Pinpoint the cell where the given text exists, returning its [x, y] midpoint coordinate. 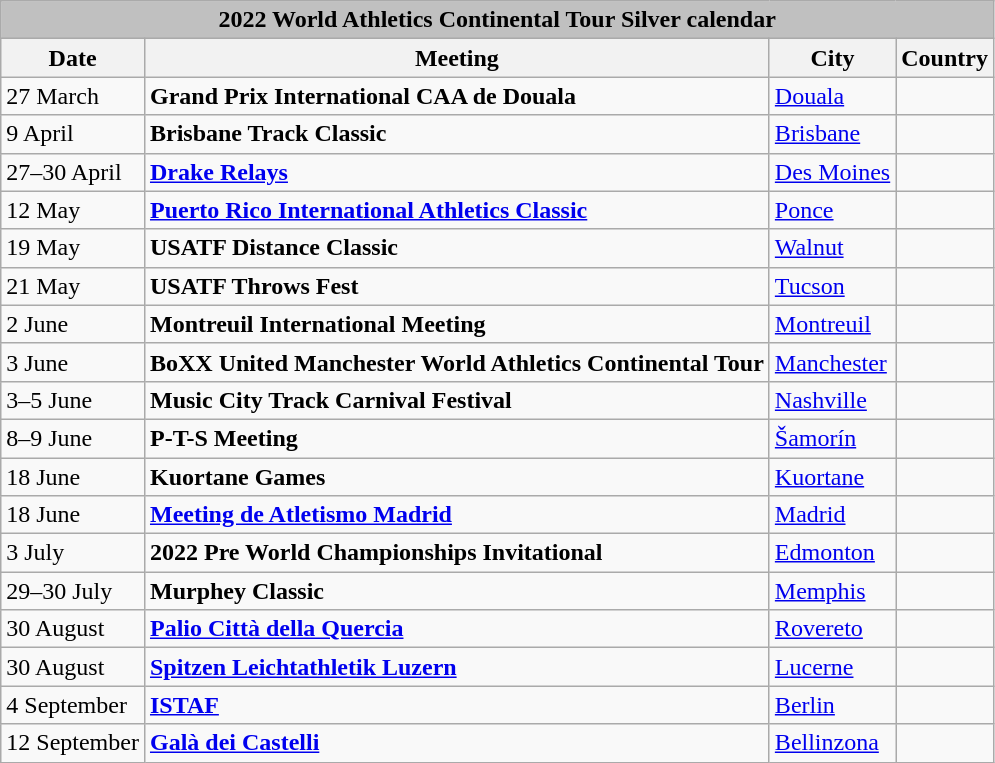
Murphey Classic [456, 591]
Madrid [832, 515]
12 September [73, 743]
Brisbane [832, 134]
Grand Prix International CAA de Douala [456, 96]
29–30 July [73, 591]
3–5 June [73, 400]
3 July [73, 553]
Montreuil International Meeting [456, 324]
City [832, 58]
Palio Città della Quercia [456, 629]
Nashville [832, 400]
27–30 April [73, 172]
Šamorín [832, 438]
21 May [73, 286]
2 June [73, 324]
19 May [73, 248]
Brisbane Track Classic [456, 134]
Meeting [456, 58]
Meeting de Atletismo Madrid [456, 515]
8–9 June [73, 438]
Edmonton [832, 553]
Drake Relays [456, 172]
2022 World Athletics Continental Tour Silver calendar [498, 20]
4 September [73, 705]
Walnut [832, 248]
USATF Distance Classic [456, 248]
P-T-S Meeting [456, 438]
Kuortane [832, 477]
Rovereto [832, 629]
12 May [73, 210]
USATF Throws Fest [456, 286]
9 April [73, 134]
Berlin [832, 705]
27 March [73, 96]
2022 Pre World Championships Invitational [456, 553]
Kuortane Games [456, 477]
BoXX United Manchester World Athletics Continental Tour [456, 362]
Ponce [832, 210]
Bellinzona [832, 743]
Manchester [832, 362]
ISTAF [456, 705]
Memphis [832, 591]
Tucson [832, 286]
Date [73, 58]
3 June [73, 362]
Galà dei Castelli [456, 743]
Montreuil [832, 324]
Country [945, 58]
Spitzen Leichtathletik Luzern [456, 667]
Music City Track Carnival Festival [456, 400]
Lucerne [832, 667]
Douala [832, 96]
Puerto Rico International Athletics Classic [456, 210]
Des Moines [832, 172]
